Determine the [X, Y] coordinate at the center of the cell enclosing the given text.  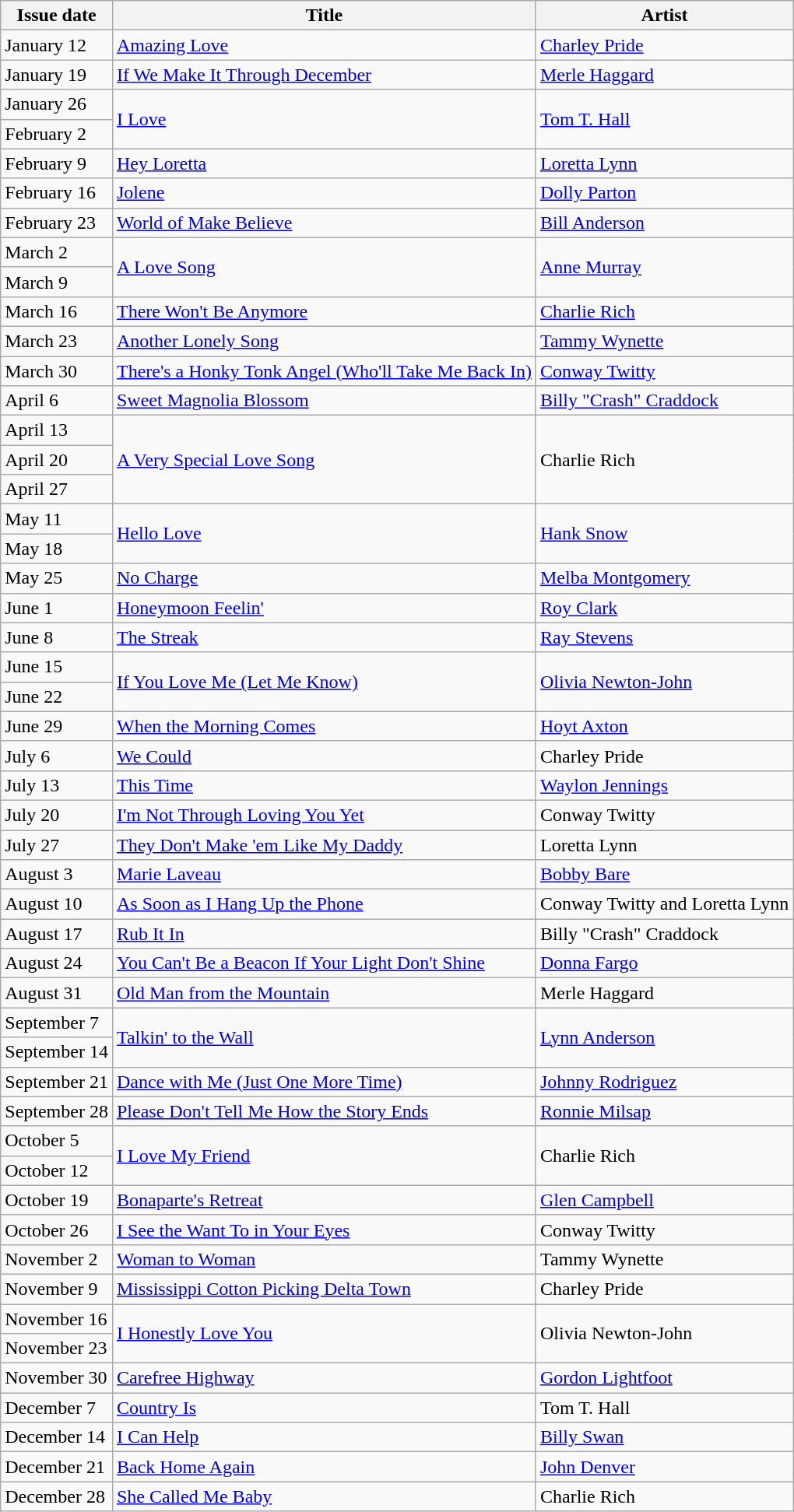
There's a Honky Tonk Angel (Who'll Take Me Back In) [324, 371]
A Love Song [324, 267]
You Can't Be a Beacon If Your Light Don't Shine [324, 963]
August 10 [57, 904]
Bonaparte's Retreat [324, 1200]
She Called Me Baby [324, 1496]
Honeymoon Feelin' [324, 608]
Hey Loretta [324, 163]
September 28 [57, 1111]
John Denver [664, 1467]
May 18 [57, 549]
Woman to Woman [324, 1259]
November 23 [57, 1349]
No Charge [324, 578]
There Won't Be Anymore [324, 311]
As Soon as I Hang Up the Phone [324, 904]
December 28 [57, 1496]
Waylon Jennings [664, 785]
Donna Fargo [664, 963]
I Love My Friend [324, 1156]
Amazing Love [324, 45]
February 9 [57, 163]
December 14 [57, 1437]
August 3 [57, 875]
June 8 [57, 637]
November 2 [57, 1259]
Bobby Bare [664, 875]
October 26 [57, 1230]
I Honestly Love You [324, 1334]
Marie Laveau [324, 875]
October 5 [57, 1141]
I See the Want To in Your Eyes [324, 1230]
Artist [664, 16]
We Could [324, 756]
Mississippi Cotton Picking Delta Town [324, 1289]
Hoyt Axton [664, 726]
June 1 [57, 608]
March 30 [57, 371]
December 7 [57, 1408]
Glen Campbell [664, 1200]
Talkin' to the Wall [324, 1037]
Ray Stevens [664, 637]
April 27 [57, 489]
October 12 [57, 1170]
July 6 [57, 756]
I Love [324, 119]
Bill Anderson [664, 223]
The Streak [324, 637]
November 30 [57, 1378]
They Don't Make 'em Like My Daddy [324, 844]
July 13 [57, 785]
March 2 [57, 252]
When the Morning Comes [324, 726]
A Very Special Love Song [324, 460]
Johnny Rodriguez [664, 1082]
June 22 [57, 696]
Jolene [324, 193]
Hello Love [324, 534]
February 23 [57, 223]
Anne Murray [664, 267]
August 24 [57, 963]
December 21 [57, 1467]
January 12 [57, 45]
January 26 [57, 104]
Carefree Highway [324, 1378]
August 31 [57, 993]
May 11 [57, 519]
April 20 [57, 460]
March 9 [57, 282]
March 16 [57, 311]
October 19 [57, 1200]
Lynn Anderson [664, 1037]
Sweet Magnolia Blossom [324, 401]
Dolly Parton [664, 193]
April 13 [57, 430]
Billy Swan [664, 1437]
Conway Twitty and Loretta Lynn [664, 904]
February 16 [57, 193]
I Can Help [324, 1437]
September 21 [57, 1082]
Dance with Me (Just One More Time) [324, 1082]
Country Is [324, 1408]
November 16 [57, 1319]
August 17 [57, 934]
If You Love Me (Let Me Know) [324, 682]
Roy Clark [664, 608]
Old Man from the Mountain [324, 993]
Melba Montgomery [664, 578]
February 2 [57, 134]
If We Make It Through December [324, 75]
January 19 [57, 75]
Ronnie Milsap [664, 1111]
I'm Not Through Loving You Yet [324, 815]
September 14 [57, 1052]
Title [324, 16]
Issue date [57, 16]
Rub It In [324, 934]
World of Make Believe [324, 223]
This Time [324, 785]
Gordon Lightfoot [664, 1378]
May 25 [57, 578]
July 27 [57, 844]
June 15 [57, 667]
September 7 [57, 1023]
Hank Snow [664, 534]
Back Home Again [324, 1467]
June 29 [57, 726]
Another Lonely Song [324, 341]
April 6 [57, 401]
March 23 [57, 341]
Please Don't Tell Me How the Story Ends [324, 1111]
November 9 [57, 1289]
July 20 [57, 815]
